Scan for the cell matching the given text and deliver its (X, Y) coordinate at center. 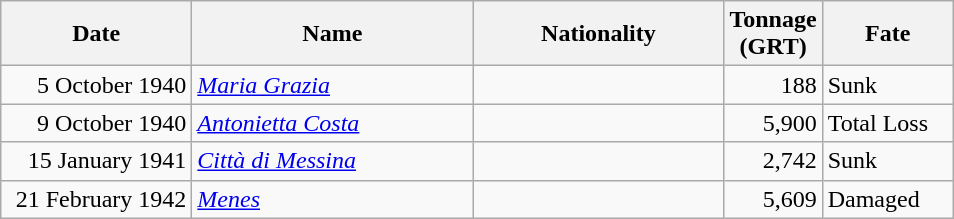
Menes (332, 199)
5,609 (773, 199)
5,900 (773, 123)
Date (96, 34)
Tonnage(GRT) (773, 34)
Nationality (598, 34)
2,742 (773, 161)
188 (773, 85)
9 October 1940 (96, 123)
15 January 1941 (96, 161)
Maria Grazia (332, 85)
5 October 1940 (96, 85)
Damaged (888, 199)
Antonietta Costa (332, 123)
Fate (888, 34)
Name (332, 34)
21 February 1942 (96, 199)
Total Loss (888, 123)
Città di Messina (332, 161)
